For the text-containing cell, return its midpoint in (x, y) coordinate format. 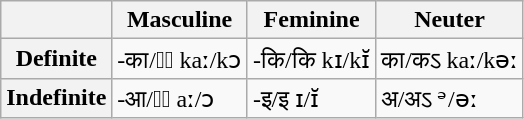
Feminine (311, 20)
का/कऽ kaː/kəː (450, 59)
अ/अऽ ᵊ/əː (450, 98)
Masculine (180, 20)
-का/क꣱ kaː/kɔ (180, 59)
Indefinite (56, 98)
-कि/कि kɪ/kɪ̆ (311, 59)
Neuter (450, 20)
-इ/इ ɪ/ɪ̆ (311, 98)
Definite (56, 59)
-आ/अ꣱ aː/ɔ (180, 98)
